From the cell containing the given text, extract its center point as (X, Y) coordinate. 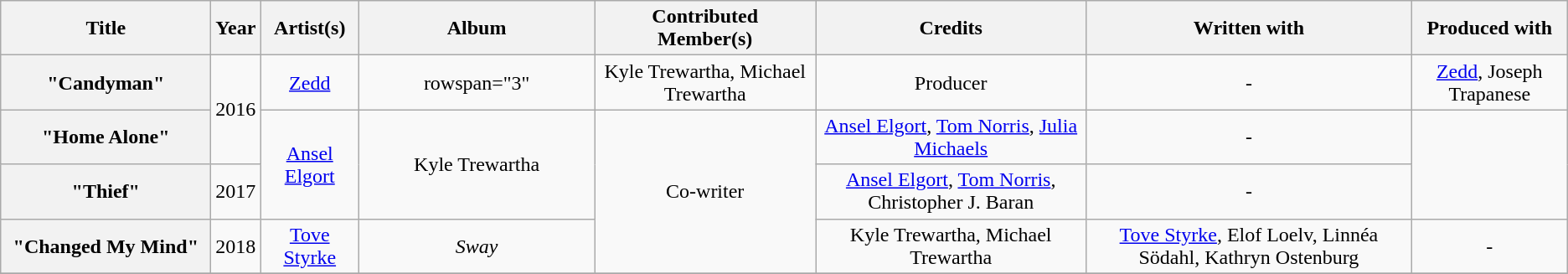
Year (236, 28)
Tove Styrke, Elof Loelv, Linnéa Södahl, Kathryn Ostenburg (1250, 246)
2016 (236, 110)
Kyle Trewartha (477, 164)
Co-writer (705, 191)
Album (477, 28)
"Home Alone" (106, 137)
"Changed My Mind" (106, 246)
2017 (236, 191)
2018 (236, 246)
ContributedMember(s) (705, 28)
Title (106, 28)
Ansel Elgort, Tom Norris, Christopher J. Baran (952, 191)
Ansel Elgort, Tom Norris, Julia Michaels (952, 137)
Zedd (310, 82)
"Candyman" (106, 82)
Ansel Elgort (310, 164)
Zedd, Joseph Trapanese (1489, 82)
Artist(s) (310, 28)
Sway (477, 246)
Written with (1250, 28)
"Thief" (106, 191)
Produced with (1489, 28)
Tove Styrke (310, 246)
rowspan="3" (477, 82)
Producer (952, 82)
Credits (952, 28)
